Scan for the cell matching the given text and deliver its [X, Y] coordinate at center. 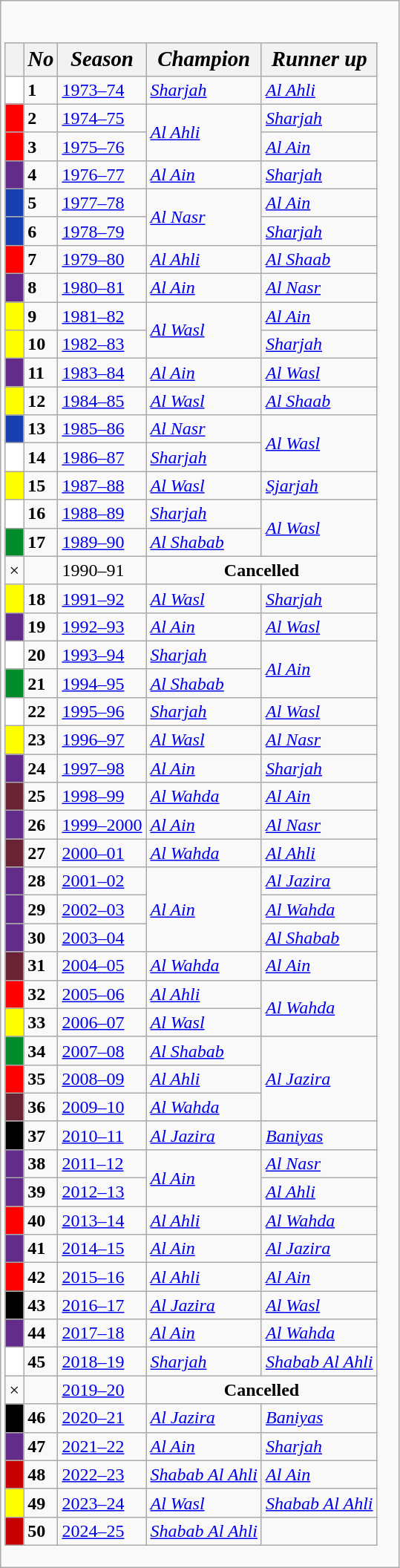
2008–09 [102, 1079]
45 [41, 1362]
2009–10 [102, 1107]
2021–22 [102, 1446]
2013–14 [102, 1221]
2019–20 [102, 1390]
1981–82 [102, 316]
41 [41, 1249]
26 [41, 825]
1997–98 [102, 768]
2018–19 [102, 1362]
24 [41, 768]
7 [41, 259]
17 [41, 542]
36 [41, 1107]
37 [41, 1135]
2015–16 [102, 1277]
1984–85 [102, 401]
1992–93 [102, 627]
Season [102, 59]
2002–03 [102, 909]
20 [41, 655]
3 [41, 146]
1975–76 [102, 146]
49 [41, 1503]
2006–07 [102, 1022]
2017–18 [102, 1333]
2016–17 [102, 1305]
2000–01 [102, 853]
2023–24 [102, 1503]
27 [41, 853]
28 [41, 881]
1999–2000 [102, 825]
1993–94 [102, 655]
2014–15 [102, 1249]
2 [41, 118]
2022–23 [102, 1474]
10 [41, 344]
35 [41, 1079]
1986–87 [102, 457]
31 [41, 966]
16 [41, 514]
Runner up [319, 59]
18 [41, 598]
Sjarjah [319, 486]
2001–02 [102, 881]
1987–88 [102, 486]
1980–81 [102, 288]
32 [41, 994]
2007–08 [102, 1051]
2005–06 [102, 994]
23 [41, 740]
1990–91 [102, 570]
11 [41, 373]
38 [41, 1163]
1994–95 [102, 683]
30 [41, 938]
2011–12 [102, 1163]
2024–25 [102, 1531]
1979–80 [102, 259]
2012–13 [102, 1192]
No [41, 59]
2003–04 [102, 938]
34 [41, 1051]
6 [41, 231]
25 [41, 797]
4 [41, 174]
1995–96 [102, 711]
1998–99 [102, 797]
1974–75 [102, 118]
47 [41, 1446]
48 [41, 1474]
19 [41, 627]
5 [41, 203]
2020–21 [102, 1418]
1985–86 [102, 429]
2004–05 [102, 966]
1977–78 [102, 203]
15 [41, 486]
9 [41, 316]
14 [41, 457]
50 [41, 1531]
1982–83 [102, 344]
29 [41, 909]
1978–79 [102, 231]
2010–11 [102, 1135]
43 [41, 1305]
1976–77 [102, 174]
12 [41, 401]
1991–92 [102, 598]
8 [41, 288]
46 [41, 1418]
1983–84 [102, 373]
42 [41, 1277]
13 [41, 429]
1996–97 [102, 740]
22 [41, 711]
44 [41, 1333]
40 [41, 1221]
1989–90 [102, 542]
33 [41, 1022]
1 [41, 90]
21 [41, 683]
1988–89 [102, 514]
39 [41, 1192]
Champion [204, 59]
1973–74 [102, 90]
